Identify which cell holds the provided text, then report its (X, Y) central coordinate. 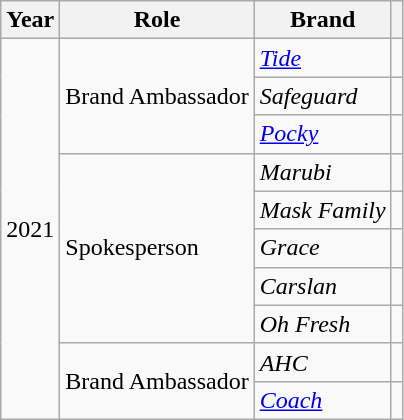
Pocky (322, 134)
Brand (322, 20)
2021 (30, 230)
Role (157, 20)
Spokesperson (157, 248)
Coach (322, 400)
Marubi (322, 172)
Tide (322, 58)
Oh Fresh (322, 324)
Safeguard (322, 96)
Mask Family (322, 210)
AHC (322, 362)
Year (30, 20)
Carslan (322, 286)
Grace (322, 248)
